Find where the given text appears and provide that cell's center as [X, Y] coordinate. 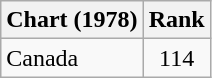
Chart (1978) [72, 20]
Rank [176, 20]
Canada [72, 58]
114 [176, 58]
